Return (X, Y) of the center of cell containing provided text 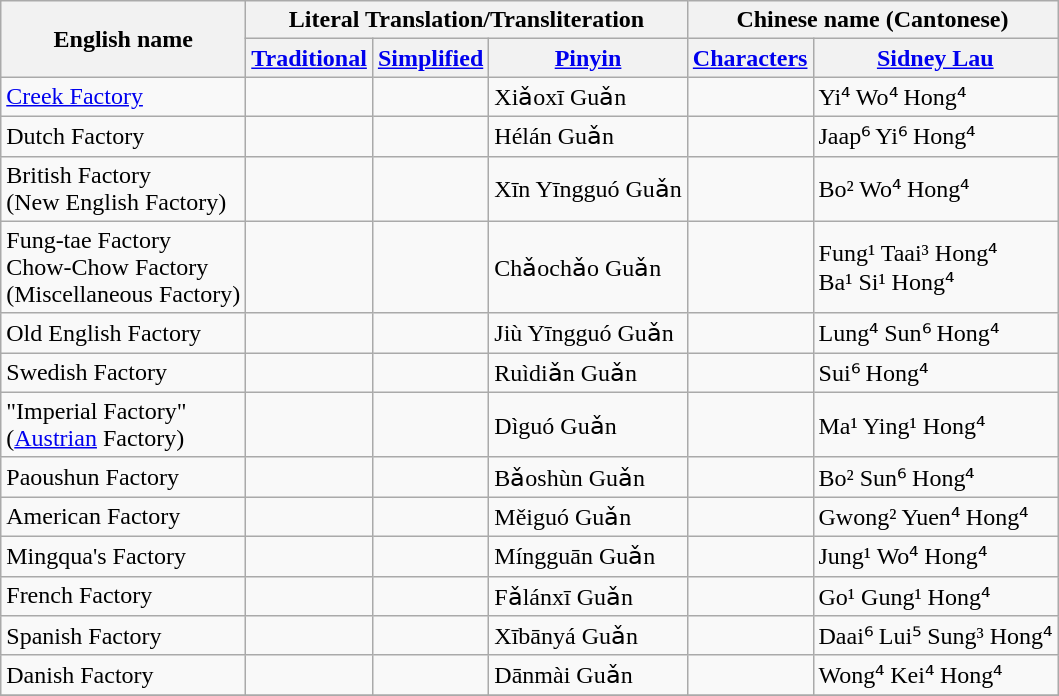
Creek Factory (124, 97)
Míngguān Guǎn (588, 556)
Xiǎoxī Guǎn (588, 97)
Ma¹ Ying¹ Hong⁴ (936, 424)
Jiù Yīngguó Guǎn (588, 333)
Pinyin (588, 58)
"Imperial Factory"(Austrian Factory) (124, 424)
Go¹ Gung¹ Hong⁴ (936, 596)
Characters (750, 58)
Chǎochǎo Guǎn (588, 267)
Yi⁴ Wo⁴ Hong⁴ (936, 97)
Hélán Guǎn (588, 136)
Fung¹ Taai³ Hong⁴Ba¹ Si¹ Hong⁴ (936, 267)
Ruìdiǎn Guǎn (588, 373)
American Factory (124, 517)
Daai⁶ Lui⁵ Sung³ Hong⁴ (936, 636)
Paoushun Factory (124, 477)
Mingqua's Factory (124, 556)
Bo² Sun⁶ Hong⁴ (936, 477)
Měiguó Guǎn (588, 517)
Lung⁴ Sun⁶ Hong⁴ (936, 333)
Traditional (310, 58)
Danish Factory (124, 675)
Spanish Factory (124, 636)
Jung¹ Wo⁴ Hong⁴ (936, 556)
Jaap⁶ Yi⁶ Hong⁴ (936, 136)
British Factory(New English Factory) (124, 188)
Dānmài Guǎn (588, 675)
French Factory (124, 596)
Dìguó Guǎn (588, 424)
Bǎoshùn Guǎn (588, 477)
Swedish Factory (124, 373)
Chinese name (Cantonese) (872, 20)
Sidney Lau (936, 58)
Fung-tae FactoryChow-Chow Factory(Miscellaneous Factory) (124, 267)
Simplified (430, 58)
Fǎlánxī Guǎn (588, 596)
Xīn Yīngguó Guǎn (588, 188)
Gwong² Yuen⁴ Hong⁴ (936, 517)
Old English Factory (124, 333)
Literal Translation/Transliteration (467, 20)
Bo² Wo⁴ Hong⁴ (936, 188)
Wong⁴ Kei⁴ Hong⁴ (936, 675)
Dutch Factory (124, 136)
English name (124, 39)
Sui⁶ Hong⁴ (936, 373)
Xībānyá Guǎn (588, 636)
